Detect which cell encompasses the target text, then output its [X, Y] center coordinate. 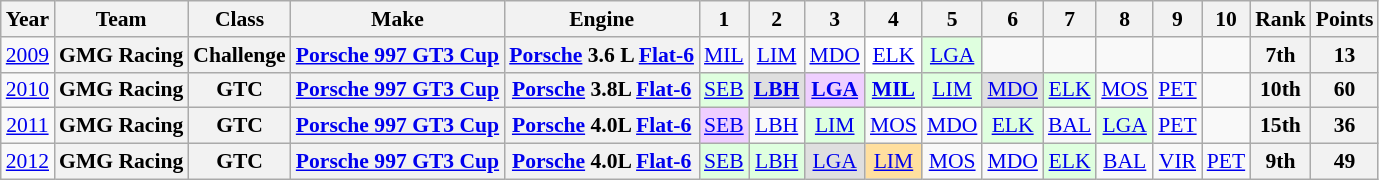
2011 [28, 126]
13 [1345, 55]
10th [1280, 90]
36 [1345, 126]
4 [894, 19]
Porsche 3.6 L Flat-6 [602, 55]
2009 [28, 55]
7 [1070, 19]
Team [121, 19]
Points [1345, 19]
Porsche 3.8L Flat-6 [602, 90]
6 [1012, 19]
9th [1280, 162]
8 [1124, 19]
Engine [602, 19]
2012 [28, 162]
2010 [28, 90]
15th [1280, 126]
2 [777, 19]
60 [1345, 90]
Class [239, 19]
9 [1178, 19]
Challenge [239, 55]
VIR [1178, 162]
1 [724, 19]
5 [952, 19]
10 [1226, 19]
3 [834, 19]
Year [28, 19]
7th [1280, 55]
Rank [1280, 19]
49 [1345, 162]
Make [398, 19]
